Extract the [x, y] coordinate from the center of the cell holding the provided text.  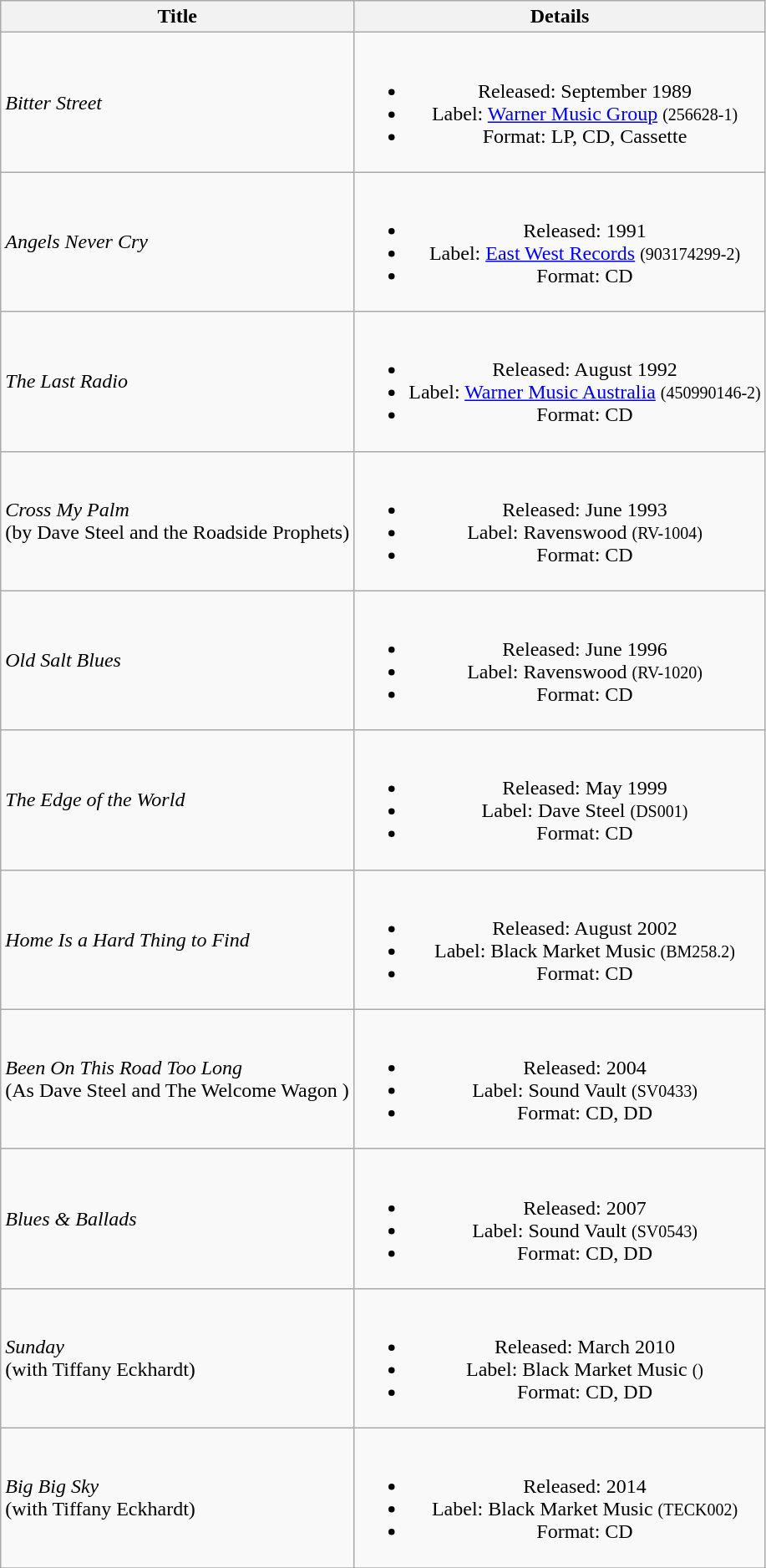
Title [177, 17]
Released: 2004Label: Sound Vault (SV0433)Format: CD, DD [560, 1079]
Bitter Street [177, 102]
Released: August 2002Label: Black Market Music (BM258.2)Format: CD [560, 939]
Released: March 2010Label: Black Market Music ()Format: CD, DD [560, 1358]
Released: May 1999Label: Dave Steel (DS001)Format: CD [560, 800]
Released: June 1993Label: Ravenswood (RV-1004)Format: CD [560, 521]
Home Is a Hard Thing to Find [177, 939]
Cross My Palm (by Dave Steel and the Roadside Prophets) [177, 521]
Been On This Road Too Long (As Dave Steel and The Welcome Wagon ) [177, 1079]
Sunday (with Tiffany Eckhardt) [177, 1358]
Old Salt Blues [177, 660]
Released: 1991Label: East West Records (903174299-2)Format: CD [560, 242]
Details [560, 17]
The Edge of the World [177, 800]
Released: September 1989Label: Warner Music Group (256628-1)Format: LP, CD, Cassette [560, 102]
The Last Radio [177, 381]
Blues & Ballads [177, 1218]
Released: 2014Label: Black Market Music (TECK002)Format: CD [560, 1497]
Big Big Sky (with Tiffany Eckhardt) [177, 1497]
Released: August 1992Label: Warner Music Australia (450990146-2)Format: CD [560, 381]
Released: June 1996Label: Ravenswood (RV-1020)Format: CD [560, 660]
Angels Never Cry [177, 242]
Released: 2007Label: Sound Vault (SV0543)Format: CD, DD [560, 1218]
